Pinpoint the cell where the given text exists, returning its (x, y) midpoint coordinate. 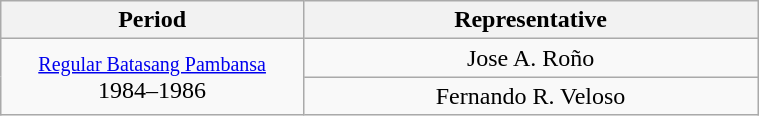
Period (152, 20)
Fernando R. Veloso (530, 96)
Jose A. Roño (530, 58)
Regular Batasang Pambansa1984–1986 (152, 77)
Representative (530, 20)
